Find where the given text appears and provide that cell's center as (x, y) coordinate. 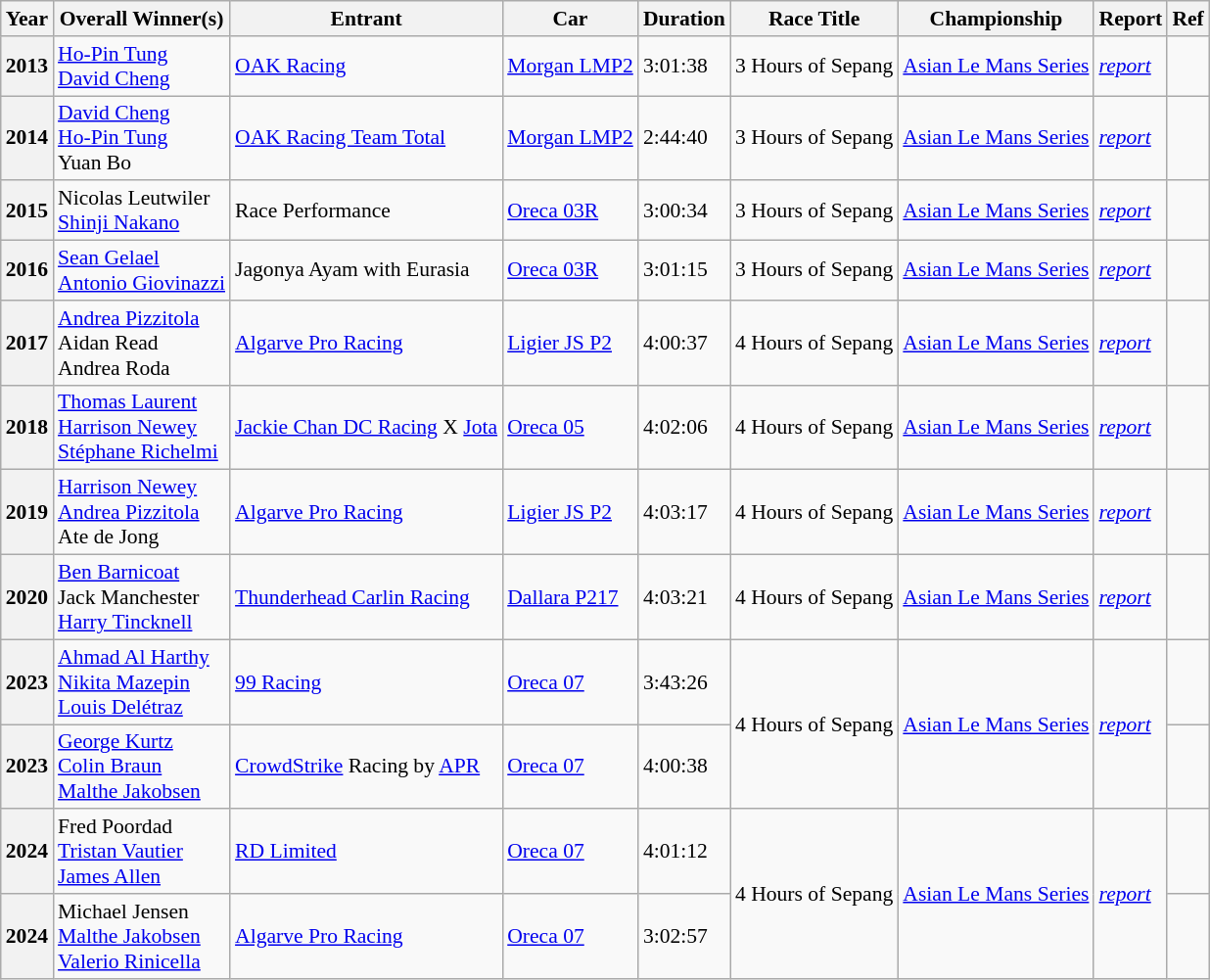
2:44:40 (684, 139)
Ref (1187, 19)
2017 (27, 343)
Oreca 05 (570, 427)
3:43:26 (684, 681)
George Kurtz Colin Braun Malthe Jakobsen (141, 768)
Car (570, 19)
3:01:38 (684, 67)
Duration (684, 19)
Championship (996, 19)
2020 (27, 597)
4:02:06 (684, 427)
3:02:57 (684, 936)
OAK Racing Team Total (366, 139)
2014 (27, 139)
3:01:15 (684, 270)
Nicolas Leutwiler Shinji Nakano (141, 211)
Report (1130, 19)
Sean Gelael Antonio Giovinazzi (141, 270)
Ahmad Al Harthy Nikita Mazepin Louis Delétraz (141, 681)
Race Performance (366, 211)
3:00:34 (684, 211)
Ho-Pin Tung David Cheng (141, 67)
Ben Barnicoat Jack Manchester Harry Tincknell (141, 597)
OAK Racing (366, 67)
Thomas Laurent Harrison Newey Stéphane Richelmi (141, 427)
Thunderhead Carlin Racing (366, 597)
4:03:21 (684, 597)
Andrea Pizzitola Aidan Read Andrea Roda (141, 343)
Michael Jensen Malthe Jakobsen Valerio Rinicella (141, 936)
4:03:17 (684, 513)
Year (27, 19)
4:00:37 (684, 343)
4:00:38 (684, 768)
99 Racing (366, 681)
Overall Winner(s) (141, 19)
Entrant (366, 19)
2013 (27, 67)
2015 (27, 211)
Race Title (814, 19)
David Cheng Ho-Pin Tung Yuan Bo (141, 139)
Jagonya Ayam with Eurasia (366, 270)
2016 (27, 270)
CrowdStrike Racing by APR (366, 768)
Fred Poordad Tristan Vautier James Allen (141, 852)
4:01:12 (684, 852)
RD Limited (366, 852)
Jackie Chan DC Racing X Jota (366, 427)
Harrison Newey Andrea Pizzitola Ate de Jong (141, 513)
2019 (27, 513)
Dallara P217 (570, 597)
2018 (27, 427)
